Provide the (X, Y) coordinate of the cell's center where the given text is located.  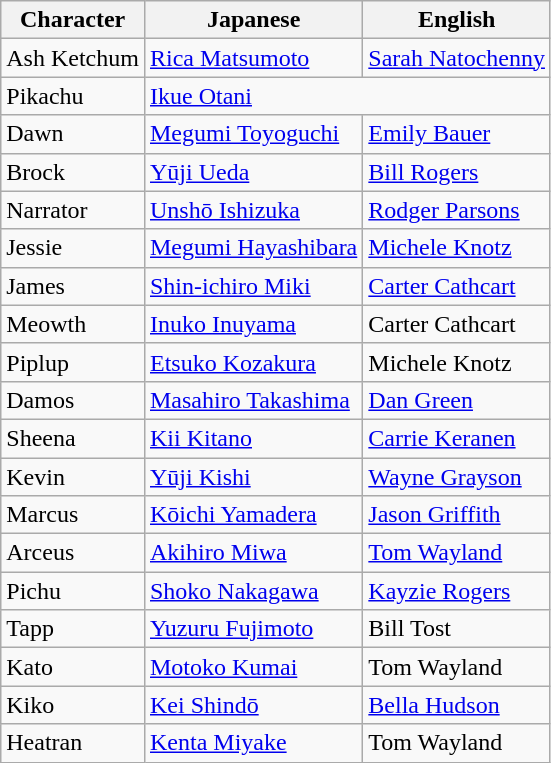
Marcus (73, 515)
Shin-ichiro Miki (253, 286)
Heatran (73, 743)
Motoko Kumai (253, 667)
Meowth (73, 324)
Jason Griffith (457, 515)
Megumi Hayashibara (253, 248)
Etsuko Kozakura (253, 362)
Japanese (253, 20)
Sarah Natochenny (457, 58)
Sheena (73, 438)
Brock (73, 172)
Wayne Grayson (457, 477)
Inuko Inuyama (253, 324)
Yūji Kishi (253, 477)
James (73, 286)
Damos (73, 400)
Piplup (73, 362)
Ash Ketchum (73, 58)
Kii Kitano (253, 438)
Ikue Otani (347, 96)
Kevin (73, 477)
Akihiro Miwa (253, 553)
Narrator (73, 210)
Kenta Miyake (253, 743)
Bill Tost (457, 629)
Kōichi Yamadera (253, 515)
Yūji Ueda (253, 172)
Character (73, 20)
Unshō Ishizuka (253, 210)
Bill Rogers (457, 172)
Rodger Parsons (457, 210)
Kato (73, 667)
Shoko Nakagawa (253, 591)
Emily Bauer (457, 134)
Kiko (73, 705)
Tapp (73, 629)
Kayzie Rogers (457, 591)
English (457, 20)
Carrie Keranen (457, 438)
Jessie (73, 248)
Arceus (73, 553)
Kei Shindō (253, 705)
Bella Hudson (457, 705)
Pikachu (73, 96)
Megumi Toyoguchi (253, 134)
Masahiro Takashima (253, 400)
Rica Matsumoto (253, 58)
Pichu (73, 591)
Dawn (73, 134)
Dan Green (457, 400)
Yuzuru Fujimoto (253, 629)
